Find where the given text appears and provide that cell's center as (x, y) coordinate. 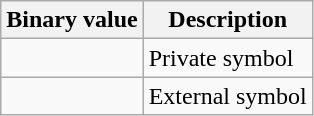
Description (228, 20)
External symbol (228, 96)
Private symbol (228, 58)
Binary value (72, 20)
